Scan for the cell matching the given text and deliver its [x, y] coordinate at center. 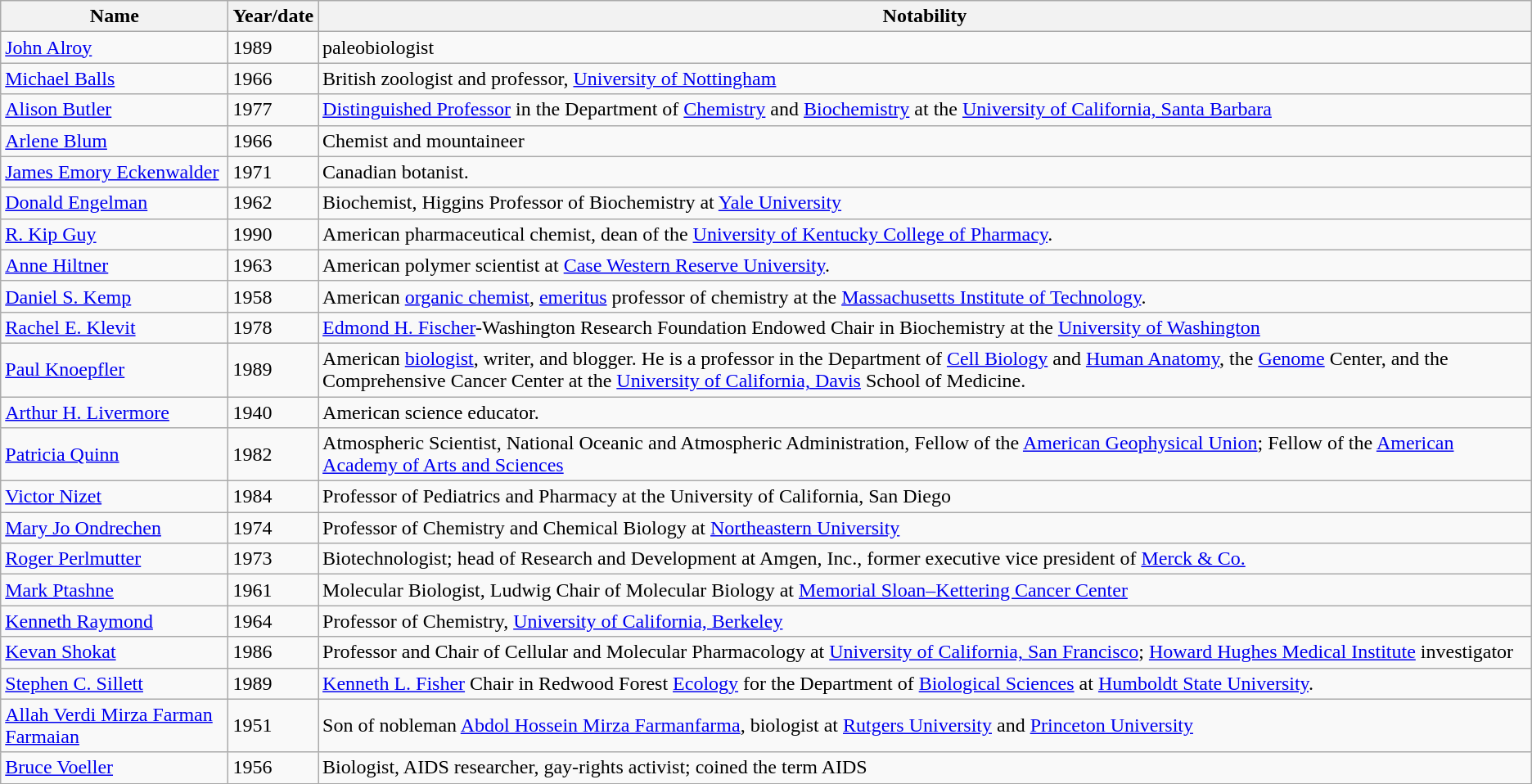
Notability [925, 16]
1963 [273, 265]
Arlene Blum [115, 141]
Professor of Chemistry and Chemical Biology at Northeastern University [925, 528]
1978 [273, 327]
Mary Jo Ondrechen [115, 528]
Anne Hiltner [115, 265]
Kenneth L. Fisher Chair in Redwood Forest Ecology for the Department of Biological Sciences at Humboldt State University. [925, 683]
1982 [273, 455]
John Alroy [115, 47]
Professor and Chair of Cellular and Molecular Pharmacology at University of California, San Francisco; Howard Hughes Medical Institute investigator [925, 652]
Arthur H. Livermore [115, 412]
Professor of Chemistry, University of California, Berkeley [925, 621]
Mark Ptashne [115, 590]
Distinguished Professor in the Department of Chemistry and Biochemistry at the University of California, Santa Barbara [925, 110]
Year/date [273, 16]
American science educator. [925, 412]
Molecular Biologist, Ludwig Chair of Molecular Biology at Memorial Sloan–Kettering Cancer Center [925, 590]
Paul Knoepfler [115, 370]
1974 [273, 528]
1977 [273, 110]
1973 [273, 559]
1940 [273, 412]
Name [115, 16]
Bruce Voeller [115, 768]
Daniel S. Kemp [115, 296]
1961 [273, 590]
1951 [273, 725]
1971 [273, 172]
Professor of Pediatrics and Pharmacy at the University of California, San Diego [925, 497]
Patricia Quinn [115, 455]
Chemist and mountaineer [925, 141]
1958 [273, 296]
1964 [273, 621]
Edmond H. Fischer-Washington Research Foundation Endowed Chair in Biochemistry at the University of Washington [925, 327]
1984 [273, 497]
Donald Engelman [115, 203]
British zoologist and professor, University of Nottingham [925, 79]
Stephen C. Sillett [115, 683]
Son of nobleman Abdol Hossein Mirza Farmanfarma, biologist at Rutgers University and Princeton University [925, 725]
American polymer scientist at Case Western Reserve University. [925, 265]
1990 [273, 234]
American organic chemist, emeritus professor of chemistry at the Massachusetts Institute of Technology. [925, 296]
Alison Butler [115, 110]
1962 [273, 203]
1986 [273, 652]
Victor Nizet [115, 497]
American pharmaceutical chemist, dean of the University of Kentucky College of Pharmacy. [925, 234]
Canadian botanist. [925, 172]
paleobiologist [925, 47]
R. Kip Guy [115, 234]
Biochemist, Higgins Professor of Biochemistry at Yale University [925, 203]
Allah Verdi Mirza Farman Farmaian [115, 725]
Kevan Shokat [115, 652]
Rachel E. Klevit [115, 327]
1956 [273, 768]
Roger Perlmutter [115, 559]
Kenneth Raymond [115, 621]
Michael Balls [115, 79]
James Emory Eckenwalder [115, 172]
Biologist, AIDS researcher, gay-rights activist; coined the term AIDS [925, 768]
Biotechnologist; head of Research and Development at Amgen, Inc., former executive vice president of Merck & Co. [925, 559]
